Find where the given text appears and provide that cell's center as [x, y] coordinate. 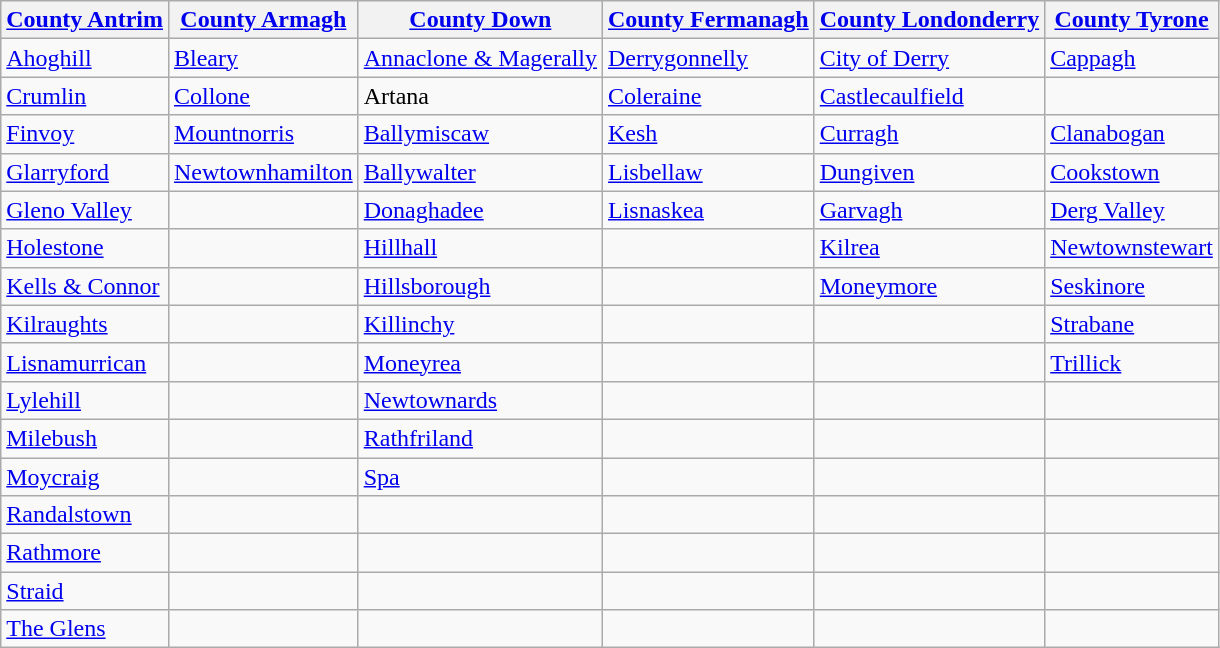
County Down [480, 20]
Holestone [85, 248]
Cappagh [1132, 58]
Bleary [263, 58]
Newtownhamilton [263, 172]
The Glens [85, 629]
Hillsborough [480, 286]
County Tyrone [1132, 20]
Kesh [709, 134]
Milebush [85, 438]
Cookstown [1132, 172]
Hillhall [480, 248]
Trillick [1132, 362]
Moneyrea [480, 362]
Lisnaskea [709, 210]
Lylehill [85, 400]
Annaclone & Magerally [480, 58]
Gleno Valley [85, 210]
County Antrim [85, 20]
Ahoghill [85, 58]
Rathfriland [480, 438]
Straid [85, 591]
Killinchy [480, 324]
Mountnorris [263, 134]
Moycraig [85, 477]
Derrygonnelly [709, 58]
Lisnamurrican [85, 362]
Kells & Connor [85, 286]
Crumlin [85, 96]
Finvoy [85, 134]
Strabane [1132, 324]
Collone [263, 96]
Moneymore [929, 286]
Lisbellaw [709, 172]
Spa [480, 477]
Artana [480, 96]
County Fermanagh [709, 20]
Clanabogan [1132, 134]
Newtownstewart [1132, 248]
Ballywalter [480, 172]
Derg Valley [1132, 210]
Curragh [929, 134]
Castlecaulfield [929, 96]
Donaghadee [480, 210]
Seskinore [1132, 286]
Rathmore [85, 553]
County Armagh [263, 20]
Newtownards [480, 400]
Kilrea [929, 248]
Kilraughts [85, 324]
Dungiven [929, 172]
Randalstown [85, 515]
City of Derry [929, 58]
County Londonderry [929, 20]
Garvagh [929, 210]
Coleraine [709, 96]
Glarryford [85, 172]
Ballymiscaw [480, 134]
